Output the (x, y) coordinate of the center of the cell containing the given text.  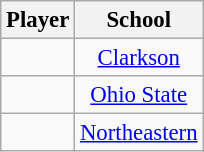
Player (38, 20)
School (139, 20)
Northeastern (139, 133)
Ohio State (139, 95)
Clarkson (139, 58)
